Pinpoint the cell where the given text exists, returning its [X, Y] midpoint coordinate. 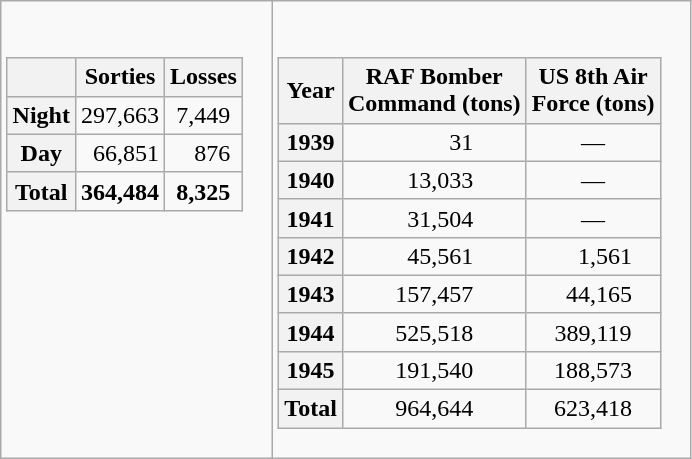
364,484 [120, 191]
964,644 [434, 409]
1,561 [593, 256]
13,033 [434, 180]
Night [41, 115]
623,418 [593, 409]
RAF BomberCommand (tons) [434, 90]
7,449 [204, 115]
31,504 [434, 218]
1944 [311, 332]
1943 [311, 294]
157,457 [434, 294]
525,518 [434, 332]
297,663 [120, 115]
191,540 [434, 370]
US 8th AirForce (tons) [593, 90]
31 [434, 142]
44,165 [593, 294]
188,573 [593, 370]
Day [41, 153]
876 [204, 153]
Losses [204, 77]
1939 [311, 142]
1942 [311, 256]
Sorties [120, 77]
1945 [311, 370]
1941 [311, 218]
8,325 [204, 191]
389,119 [593, 332]
Sorties Losses Night 297,663 7,449 Day 66,851 876 Total 364,484 8,325 [137, 230]
66,851 [120, 153]
Year [311, 90]
45,561 [434, 256]
1940 [311, 180]
